Pinpoint the cell where the given text exists, returning its [X, Y] midpoint coordinate. 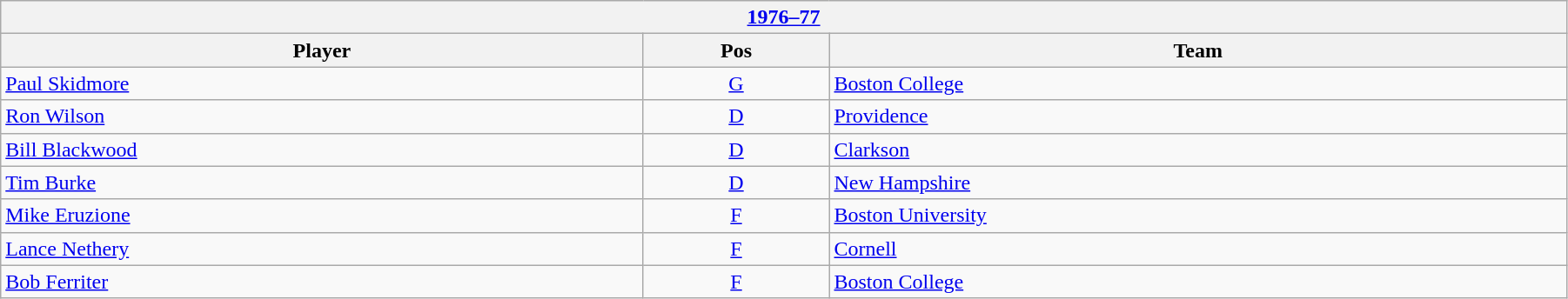
Cornell [1197, 249]
Ron Wilson [322, 116]
Player [322, 50]
Tim Burke [322, 183]
Pos [736, 50]
Team [1197, 50]
Mike Eruzione [322, 216]
Lance Nethery [322, 249]
Bill Blackwood [322, 149]
New Hampshire [1197, 183]
G [736, 83]
Boston University [1197, 216]
Clarkson [1197, 149]
Providence [1197, 116]
Paul Skidmore [322, 83]
Bob Ferriter [322, 282]
1976–77 [784, 17]
